Locate the cell with the specified text and output its [X, Y] center coordinate. 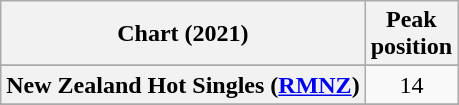
New Zealand Hot Singles (RMNZ) [183, 85]
14 [411, 85]
Chart (2021) [183, 34]
Peakposition [411, 34]
